Find where the given text appears and provide that cell's center as [X, Y] coordinate. 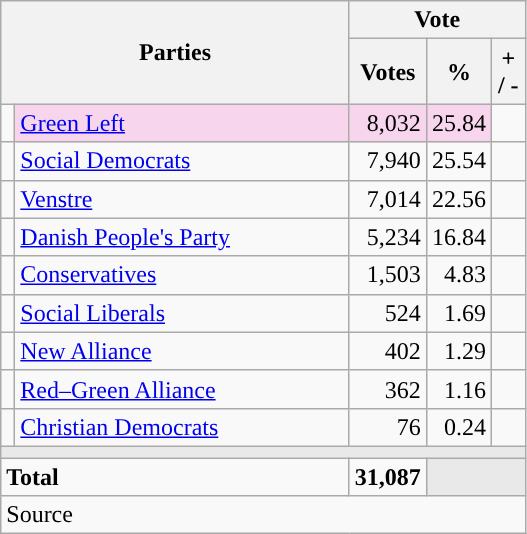
Source [263, 515]
Social Democrats [182, 161]
25.54 [458, 161]
Venstre [182, 199]
Votes [388, 72]
Danish People's Party [182, 237]
+ / - [508, 72]
1.16 [458, 389]
New Alliance [182, 351]
76 [388, 427]
Conservatives [182, 275]
5,234 [388, 237]
7,940 [388, 161]
Social Liberals [182, 313]
22.56 [458, 199]
1.29 [458, 351]
524 [388, 313]
Red–Green Alliance [182, 389]
25.84 [458, 123]
Total [176, 477]
Christian Democrats [182, 427]
Green Left [182, 123]
402 [388, 351]
31,087 [388, 477]
0.24 [458, 427]
Parties [176, 52]
362 [388, 389]
7,014 [388, 199]
1,503 [388, 275]
8,032 [388, 123]
16.84 [458, 237]
Vote [437, 20]
% [458, 72]
1.69 [458, 313]
4.83 [458, 275]
